Find where the given text appears and provide that cell's center as [X, Y] coordinate. 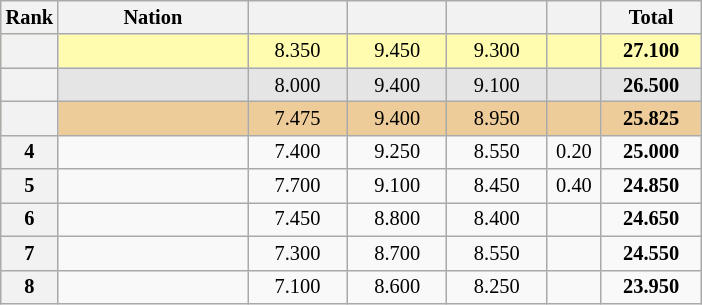
8.450 [497, 186]
8.600 [397, 287]
25.825 [651, 118]
8.700 [397, 253]
9.450 [397, 51]
5 [30, 186]
7.475 [298, 118]
23.950 [651, 287]
7.400 [298, 152]
0.20 [574, 152]
8.250 [497, 287]
24.550 [651, 253]
25.000 [651, 152]
24.650 [651, 219]
8.400 [497, 219]
7.450 [298, 219]
7.100 [298, 287]
27.100 [651, 51]
8 [30, 287]
7 [30, 253]
Total [651, 17]
Rank [30, 17]
4 [30, 152]
9.300 [497, 51]
8.000 [298, 85]
0.40 [574, 186]
8.950 [497, 118]
6 [30, 219]
8.350 [298, 51]
8.800 [397, 219]
7.700 [298, 186]
26.500 [651, 85]
24.850 [651, 186]
9.250 [397, 152]
Nation [153, 17]
7.300 [298, 253]
